Output the [X, Y] coordinate of the center of the cell containing the given text.  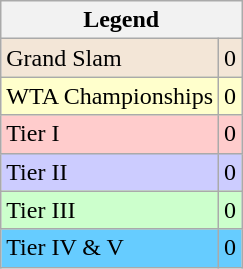
Grand Slam [110, 58]
Tier III [110, 210]
Legend [122, 20]
Tier I [110, 134]
WTA Championships [110, 96]
Tier II [110, 172]
Tier IV & V [110, 248]
